For the text-containing cell, return its midpoint in [X, Y] coordinate format. 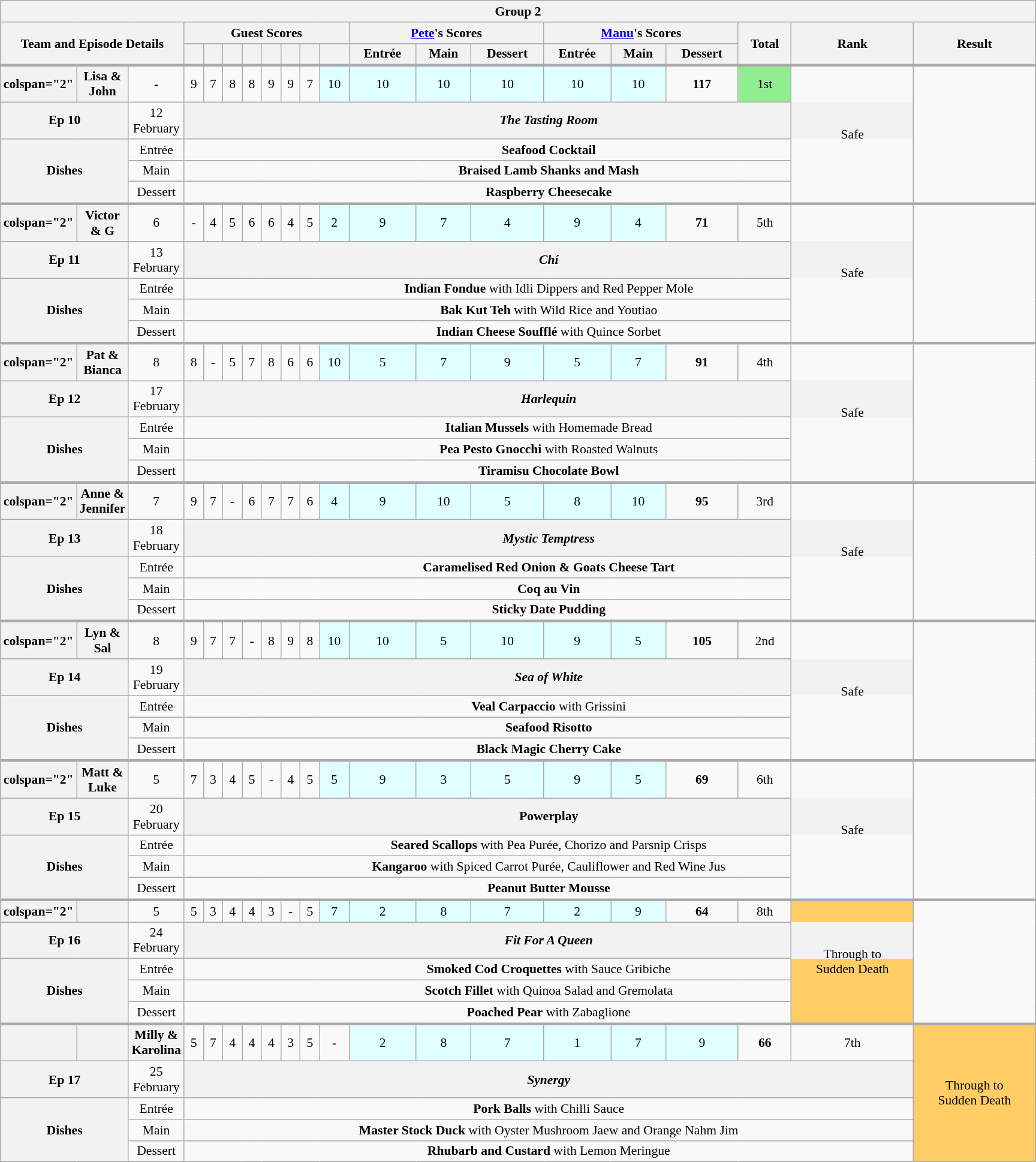
Sticky Date Pudding [549, 610]
66 [765, 1042]
Italian Mussels with Homemade Bread [549, 428]
Synergy [549, 1079]
17 February [156, 399]
Pork Balls with Chilli Sauce [549, 1109]
Lisa & John [103, 84]
Rhubarb and Custard with Lemon Meringue [549, 1151]
Pete's Scores [446, 33]
Lyn & Sal [103, 640]
12 February [156, 121]
Fit For A Queen [549, 940]
Result [975, 44]
3rd [765, 501]
5th [765, 223]
Seafood Risotto [549, 728]
Seafood Cocktail [549, 150]
4th [765, 362]
6th [765, 779]
Rank [853, 44]
Harlequin [549, 399]
Victor & G [103, 223]
Master Stock Duck with Oyster Mushroom Jaew and Orange Nahm Jim [549, 1130]
Ep 12 [65, 399]
7th [853, 1042]
Manu's Scores [642, 33]
Bak Kut Teh with Wild Rice and Youtiao [549, 311]
Ep 13 [65, 538]
64 [701, 911]
Total [765, 44]
Milly & Karolina [156, 1042]
Indian Fondue with Idli Dippers and Red Pepper Mole [549, 289]
Scotch Fillet with Quinoa Salad and Gremolata [549, 991]
Veal Carpaccio with Grissini [549, 706]
1 [577, 1042]
Powerplay [549, 817]
2nd [765, 640]
25 February [156, 1079]
Poached Pear with Zabaglione [549, 1012]
91 [701, 362]
Black Magic Cherry Cake [549, 749]
Coq au Vin [549, 589]
1st [765, 84]
Ep 14 [65, 678]
Pat & Bianca [103, 362]
Ep 16 [65, 940]
69 [701, 779]
Ep 10 [65, 121]
Matt & Luke [103, 779]
Indian Cheese Soufflé with Quince Sorbet [549, 332]
19 February [156, 678]
Chí [549, 260]
Group 2 [518, 11]
20 February [156, 817]
117 [701, 84]
Smoked Cod Croquettes with Sauce Gribiche [549, 970]
105 [701, 640]
Raspberry Cheesecake [549, 193]
Team and Episode Details [92, 44]
8th [765, 911]
Kangaroo with Spiced Carrot Purée, Cauliflower and Red Wine Jus [549, 867]
Seared Scallops with Pea Purée, Chorizo and Parsnip Crisps [549, 845]
Sea of White [549, 678]
18 February [156, 538]
Caramelised Red Onion & Goats Cheese Tart [549, 567]
24 February [156, 940]
Ep 17 [65, 1079]
The Tasting Room [549, 121]
13 February [156, 260]
95 [701, 501]
Anne & Jennifer [103, 501]
Ep 11 [65, 260]
Braised Lamb Shanks and Mash [549, 171]
Pea Pesto Gnocchi with Roasted Walnuts [549, 450]
Tiramisu Chocolate Bowl [549, 471]
Ep 15 [65, 817]
Peanut Butter Mousse [549, 889]
71 [701, 223]
Guest Scores [266, 33]
Mystic Temptress [549, 538]
